From the cell containing the given text, extract its center point as (X, Y) coordinate. 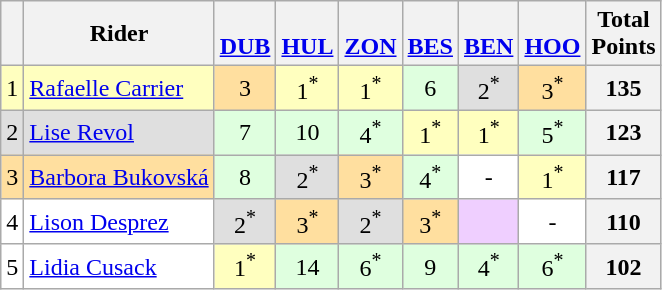
2 (12, 132)
Rafaelle Carrier (119, 88)
Rider (119, 34)
Total Points (624, 34)
6 (430, 88)
Lidia Cusack (119, 266)
5 (12, 266)
Lison Desprez (119, 222)
123 (624, 132)
4 (12, 222)
HUL (308, 34)
5* (552, 132)
10 (308, 132)
135 (624, 88)
ZON (370, 34)
BEN (488, 34)
DUB (245, 34)
7 (245, 132)
Barbora Bukovská (119, 178)
117 (624, 178)
9 (430, 266)
HOO (552, 34)
110 (624, 222)
Lise Revol (119, 132)
102 (624, 266)
14 (308, 266)
8 (245, 178)
1 (12, 88)
BES (430, 34)
